Return [X, Y] of the center of cell containing provided text 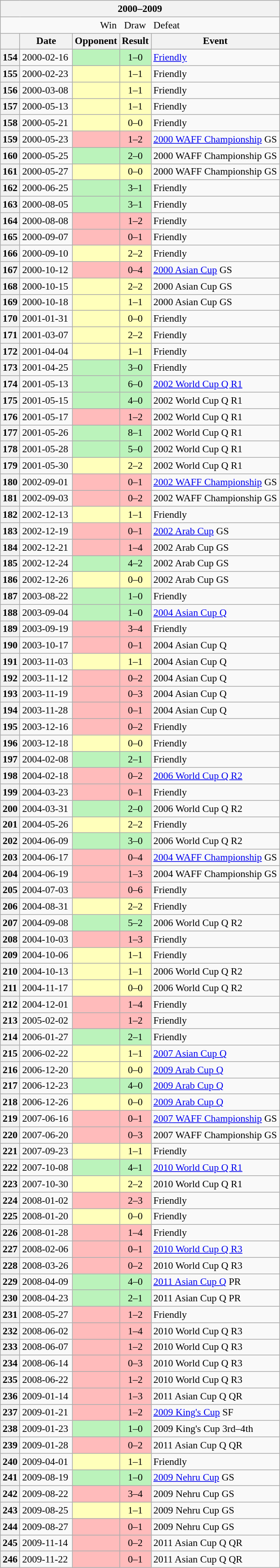
2004-06-19 [46, 874]
2009-01-23 [46, 1429]
246 [10, 1560]
236 [10, 1396]
2001-05-15 [46, 400]
2003-11-19 [46, 694]
2004-09-08 [46, 923]
2009 King's Cup 3rd–4th [215, 1429]
2003-09-19 [46, 629]
163 [10, 205]
2009-01-21 [46, 1413]
2009-08-27 [46, 1527]
176 [10, 417]
2009-08-19 [46, 1478]
2008-06-22 [46, 1380]
2009-04-01 [46, 1462]
2002-12-24 [46, 564]
2007-10-08 [46, 1168]
5–2 [135, 923]
2004-06-17 [46, 858]
2006-12-23 [46, 1086]
2000-02-23 [46, 74]
2000-09-10 [46, 254]
2002-09-01 [46, 482]
Event [215, 41]
198 [10, 776]
2009-01-28 [46, 1445]
2004-05-26 [46, 825]
204 [10, 874]
2–3 [135, 1201]
2008-03-26 [46, 1266]
221 [10, 1151]
2003-10-17 [46, 646]
190 [10, 646]
187 [10, 597]
167 [10, 270]
243 [10, 1511]
2008-02-06 [46, 1250]
2007-09-23 [46, 1151]
233 [10, 1347]
2000-09-07 [46, 237]
215 [10, 1053]
174 [10, 384]
2002-12-19 [46, 531]
206 [10, 907]
2008-06-07 [46, 1347]
2008-05-27 [46, 1315]
199 [10, 792]
2003-12-16 [46, 727]
2006-12-20 [46, 1070]
231 [10, 1315]
2004-10-03 [46, 939]
4–1 [135, 1168]
200 [10, 809]
5–0 [135, 450]
2001-04-04 [46, 351]
173 [10, 368]
168 [10, 286]
2008-01-28 [46, 1233]
229 [10, 1282]
216 [10, 1070]
2008-04-09 [46, 1282]
2009-08-25 [46, 1511]
Date [46, 41]
2008-06-02 [46, 1331]
Result [135, 41]
214 [10, 1037]
2001-01-31 [46, 319]
188 [10, 613]
2001-05-28 [46, 450]
Opponent [96, 41]
2007-06-16 [46, 1119]
230 [10, 1299]
156 [10, 90]
2004-02-08 [46, 760]
2001-05-17 [46, 417]
2001-05-30 [46, 466]
189 [10, 629]
245 [10, 1543]
2000-05-25 [46, 156]
2006-12-26 [46, 1102]
158 [10, 123]
191 [10, 662]
217 [10, 1086]
2008-01-02 [46, 1201]
2000-05-13 [46, 107]
2006-02-22 [46, 1053]
234 [10, 1364]
194 [10, 711]
2001-05-13 [46, 384]
193 [10, 694]
219 [10, 1119]
2004-08-31 [46, 907]
157 [10, 107]
172 [10, 351]
2000-10-12 [46, 270]
160 [10, 156]
223 [10, 1184]
2002-12-21 [46, 548]
166 [10, 254]
239 [10, 1445]
2009 King's Cup SF [215, 1413]
177 [10, 433]
154 [10, 58]
2002-12-13 [46, 515]
183 [10, 531]
8–1 [135, 433]
218 [10, 1102]
2004-06-09 [46, 841]
244 [10, 1527]
2003-11-12 [46, 678]
175 [10, 400]
2000-08-05 [46, 205]
4–2 [135, 564]
192 [10, 678]
2000-10-18 [46, 302]
235 [10, 1380]
2000-08-08 [46, 221]
208 [10, 939]
162 [10, 188]
2004-12-01 [46, 1004]
232 [10, 1331]
2003-09-04 [46, 613]
228 [10, 1266]
2004-07-03 [46, 890]
2000-05-23 [46, 139]
2001-05-26 [46, 433]
240 [10, 1462]
222 [10, 1168]
2000-05-27 [46, 172]
2003-11-28 [46, 711]
2007-06-20 [46, 1135]
178 [10, 450]
2005-02-02 [46, 1021]
2000-02-16 [46, 58]
2001-04-25 [46, 368]
169 [10, 302]
2000–2009 [140, 9]
197 [10, 760]
2008-04-23 [46, 1299]
2004-10-06 [46, 955]
2000-03-08 [46, 90]
202 [10, 841]
220 [10, 1135]
171 [10, 335]
2003-08-22 [46, 597]
212 [10, 1004]
237 [10, 1413]
170 [10, 319]
186 [10, 580]
179 [10, 466]
226 [10, 1233]
213 [10, 1021]
227 [10, 1250]
180 [10, 482]
2003-11-03 [46, 662]
165 [10, 237]
2000-06-25 [46, 188]
195 [10, 727]
2004-10-13 [46, 972]
164 [10, 221]
2007-10-30 [46, 1184]
2006-01-27 [46, 1037]
225 [10, 1217]
182 [10, 515]
2002-09-03 [46, 499]
2008-01-20 [46, 1217]
201 [10, 825]
184 [10, 548]
2001-03-07 [46, 335]
2003-12-18 [46, 743]
2004-11-17 [46, 988]
2004-03-23 [46, 792]
Win Draw Defeat [140, 25]
196 [10, 743]
241 [10, 1478]
242 [10, 1494]
2009-11-14 [46, 1543]
2000-05-21 [46, 123]
2000-10-15 [46, 286]
185 [10, 564]
209 [10, 955]
2004-02-18 [46, 776]
207 [10, 923]
6–0 [135, 384]
2007 Asian Cup Q [215, 1053]
205 [10, 890]
203 [10, 858]
2009-11-22 [46, 1560]
211 [10, 988]
159 [10, 139]
0–6 [135, 890]
161 [10, 172]
210 [10, 972]
155 [10, 74]
2009-08-22 [46, 1494]
2002-12-26 [46, 580]
2008-06-14 [46, 1364]
2009-01-14 [46, 1396]
238 [10, 1429]
224 [10, 1201]
2004-03-31 [46, 809]
181 [10, 499]
